Scan for the cell matching the given text and deliver its (x, y) coordinate at center. 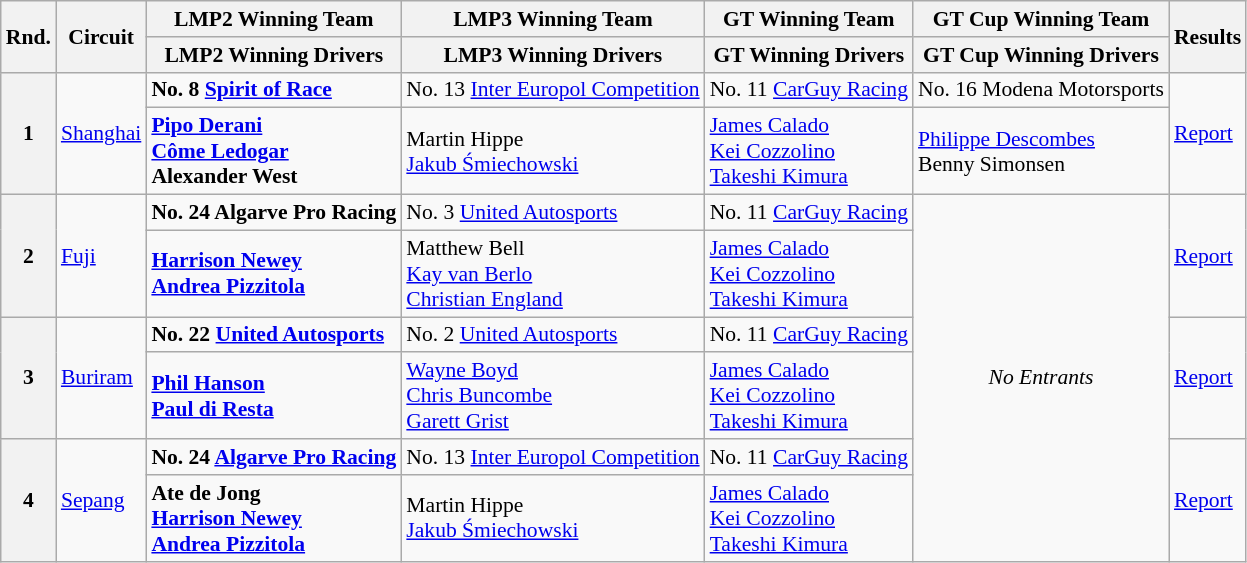
GT Winning Team (809, 19)
No. 8 Spirit of Race (274, 90)
Rnd. (28, 36)
LMP3 Winning Team (552, 19)
GT Winning Drivers (809, 55)
LMP2 Winning Drivers (274, 55)
Buriram (101, 378)
Matthew Bell Kay van Berlo Christian England (552, 274)
Results (1208, 36)
Shanghai (101, 133)
4 (28, 500)
LMP3 Winning Drivers (552, 55)
2 (28, 256)
Harrison Newey Andrea Pizzitola (274, 274)
GT Cup Winning Team (1041, 19)
No Entrants (1041, 378)
No. 3 United Autosports (552, 213)
Fuji (101, 256)
Pipo Derani Côme Ledogar Alexander West (274, 152)
Phil Hanson Paul di Resta (274, 396)
No. 2 United Autosports (552, 335)
Wayne Boyd Chris Buncombe Garett Grist (552, 396)
3 (28, 378)
Circuit (101, 36)
GT Cup Winning Drivers (1041, 55)
Ate de Jong Harrison Newey Andrea Pizzitola (274, 518)
Philippe Descombes Benny Simonsen (1041, 152)
LMP2 Winning Team (274, 19)
No. 16 Modena Motorsports (1041, 90)
No. 22 United Autosports (274, 335)
1 (28, 133)
Sepang (101, 500)
